Pinpoint the cell where the given text exists, returning its (x, y) midpoint coordinate. 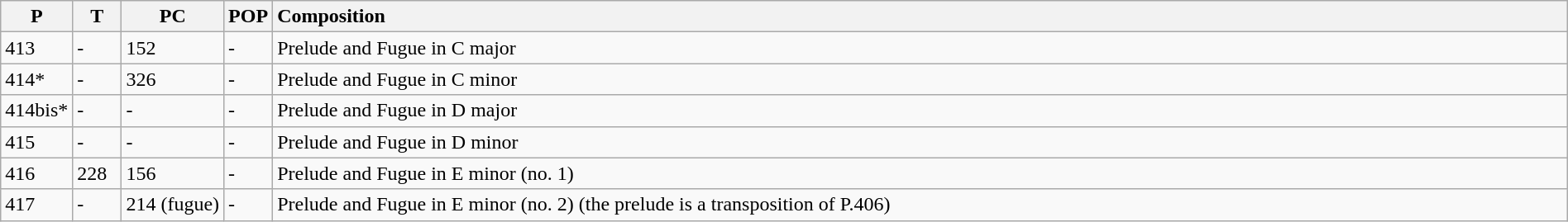
POP (248, 17)
Prelude and Fugue in C minor (920, 79)
228 (98, 173)
416 (36, 173)
415 (36, 142)
PC (173, 17)
Prelude and Fugue in D major (920, 111)
326 (173, 79)
Prelude and Fugue in E minor (no. 1) (920, 173)
156 (173, 173)
152 (173, 48)
417 (36, 205)
Prelude and Fugue in E minor (no. 2) (the prelude is a transposition of P.406) (920, 205)
414* (36, 79)
T (98, 17)
413 (36, 48)
Prelude and Fugue in C major (920, 48)
414bis* (36, 111)
Composition (920, 17)
Prelude and Fugue in D minor (920, 142)
214 (fugue) (173, 205)
P (36, 17)
